Pinpoint the cell where the given text exists, returning its [X, Y] midpoint coordinate. 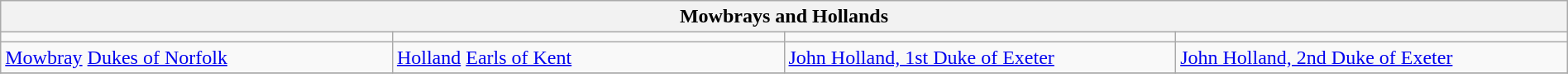
John Holland, 1st Duke of Exeter [980, 57]
Mowbrays and Hollands [784, 17]
John Holland, 2nd Duke of Exeter [1372, 57]
Holland Earls of Kent [588, 57]
Mowbray Dukes of Norfolk [197, 57]
